Return (X, Y) of the center of cell containing provided text 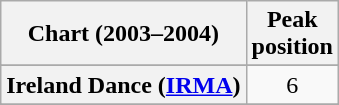
Peakposition (292, 34)
Ireland Dance (IRMA) (124, 85)
Chart (2003–2004) (124, 34)
6 (292, 85)
